Provide the (x, y) coordinate of the cell's center where the given text is located.  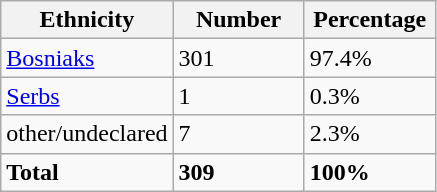
Percentage (370, 20)
7 (238, 134)
309 (238, 172)
Ethnicity (87, 20)
2.3% (370, 134)
Number (238, 20)
0.3% (370, 96)
Total (87, 172)
Bosniaks (87, 58)
1 (238, 96)
Serbs (87, 96)
100% (370, 172)
other/undeclared (87, 134)
97.4% (370, 58)
301 (238, 58)
